Locate the cell with the specified text and output its (X, Y) center coordinate. 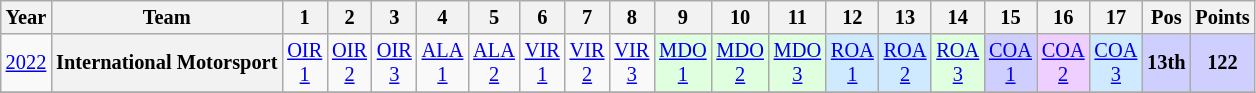
VIR2 (588, 63)
2022 (26, 63)
COA1 (1010, 63)
Pos (1166, 17)
MDO1 (682, 63)
17 (1116, 17)
VIR3 (632, 63)
16 (1064, 17)
5 (494, 17)
3 (394, 17)
COA3 (1116, 63)
15 (1010, 17)
OIR3 (394, 63)
10 (740, 17)
MDO3 (798, 63)
OIR1 (304, 63)
COA2 (1064, 63)
ROA3 (958, 63)
Year (26, 17)
1 (304, 17)
OIR2 (350, 63)
8 (632, 17)
ALA1 (443, 63)
122 (1222, 63)
11 (798, 17)
Team (166, 17)
2 (350, 17)
ROA2 (906, 63)
7 (588, 17)
14 (958, 17)
13th (1166, 63)
6 (542, 17)
MDO2 (740, 63)
4 (443, 17)
12 (852, 17)
ROA1 (852, 63)
VIR1 (542, 63)
International Motorsport (166, 63)
13 (906, 17)
ALA2 (494, 63)
9 (682, 17)
Points (1222, 17)
